Detect which cell encompasses the target text, then output its [x, y] center coordinate. 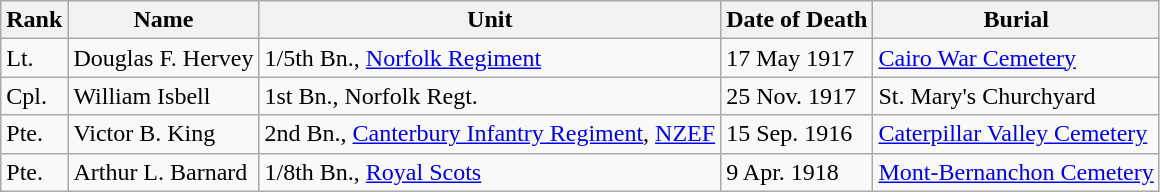
Cpl. [34, 96]
17 May 1917 [797, 58]
15 Sep. 1916 [797, 134]
Rank [34, 20]
Mont-Bernanchon Cemetery [1016, 172]
25 Nov. 1917 [797, 96]
St. Mary's Churchyard [1016, 96]
Date of Death [797, 20]
Unit [490, 20]
Burial [1016, 20]
Lt. [34, 58]
1st Bn., Norfolk Regt. [490, 96]
William Isbell [164, 96]
Victor B. King [164, 134]
Douglas F. Hervey [164, 58]
Caterpillar Valley Cemetery [1016, 134]
Cairo War Cemetery [1016, 58]
Name [164, 20]
Arthur L. Barnard [164, 172]
1/5th Bn., Norfolk Regiment [490, 58]
9 Apr. 1918 [797, 172]
1/8th Bn., Royal Scots [490, 172]
2nd Bn., Canterbury Infantry Regiment, NZEF [490, 134]
